Extract the [X, Y] coordinate from the center of the cell holding the provided text.  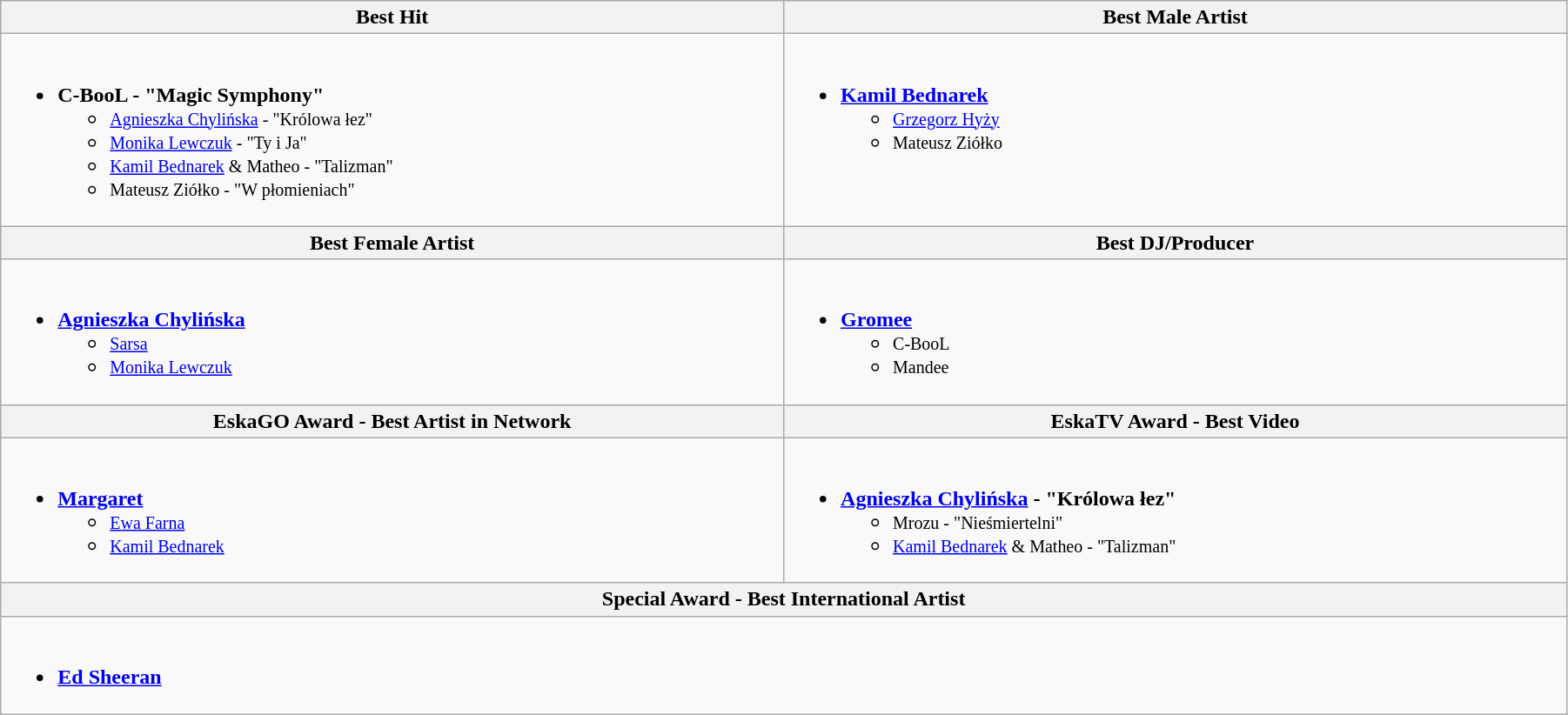
Best Hit [392, 17]
EskaTV Award - Best Video [1176, 421]
Kamil BednarekGrzegorz HyżyMateusz Ziółko [1176, 130]
Best Female Artist [392, 243]
MargaretEwa FarnaKamil Bednarek [392, 510]
Best Male Artist [1176, 17]
Agnieszka ChylińskaSarsaMonika Lewczuk [392, 332]
EskaGO Award - Best Artist in Network [392, 421]
Agnieszka Chylińska - "Królowa łez"Mrozu - "Nieśmiertelni"Kamil Bednarek & Matheo - "Talizman" [1176, 510]
Ed Sheeran [784, 665]
GromeeC-BooLMandee [1176, 332]
Best DJ/Producer [1176, 243]
Special Award - Best International Artist [784, 599]
